Search for the cell housing the specified text and yield its (X, Y) center coordinate. 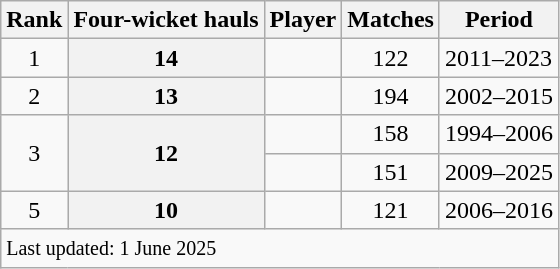
158 (391, 134)
2006–2016 (498, 210)
Period (498, 20)
2011–2023 (498, 58)
2002–2015 (498, 96)
1 (34, 58)
Last updated: 1 June 2025 (280, 248)
122 (391, 58)
194 (391, 96)
5 (34, 210)
Rank (34, 20)
13 (166, 96)
12 (166, 153)
Matches (391, 20)
14 (166, 58)
1994–2006 (498, 134)
3 (34, 153)
2 (34, 96)
151 (391, 172)
2009–2025 (498, 172)
121 (391, 210)
Four-wicket hauls (166, 20)
Player (303, 20)
10 (166, 210)
